Return the [x, y] coordinate for the center point of the cell that contains the specified text.  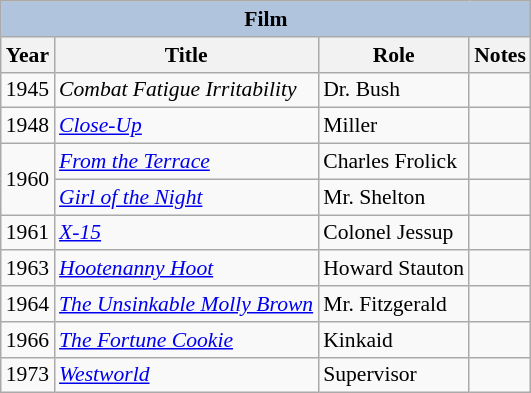
1945 [28, 90]
Combat Fatigue Irritability [186, 90]
Mr. Shelton [394, 197]
Supervisor [394, 375]
1948 [28, 126]
The Fortune Cookie [186, 340]
1966 [28, 340]
Dr. Bush [394, 90]
1973 [28, 375]
1961 [28, 233]
Close-Up [186, 126]
1963 [28, 269]
Year [28, 55]
Kinkaid [394, 340]
Hootenanny Hoot [186, 269]
Film [266, 19]
Howard Stauton [394, 269]
Notes [500, 55]
X-15 [186, 233]
Colonel Jessup [394, 233]
Westworld [186, 375]
Charles Frolick [394, 162]
Role [394, 55]
The Unsinkable Molly Brown [186, 304]
1964 [28, 304]
Mr. Fitzgerald [394, 304]
Title [186, 55]
1960 [28, 180]
Miller [394, 126]
From the Terrace [186, 162]
Girl of the Night [186, 197]
